Scan for the cell matching the given text and deliver its [X, Y] coordinate at center. 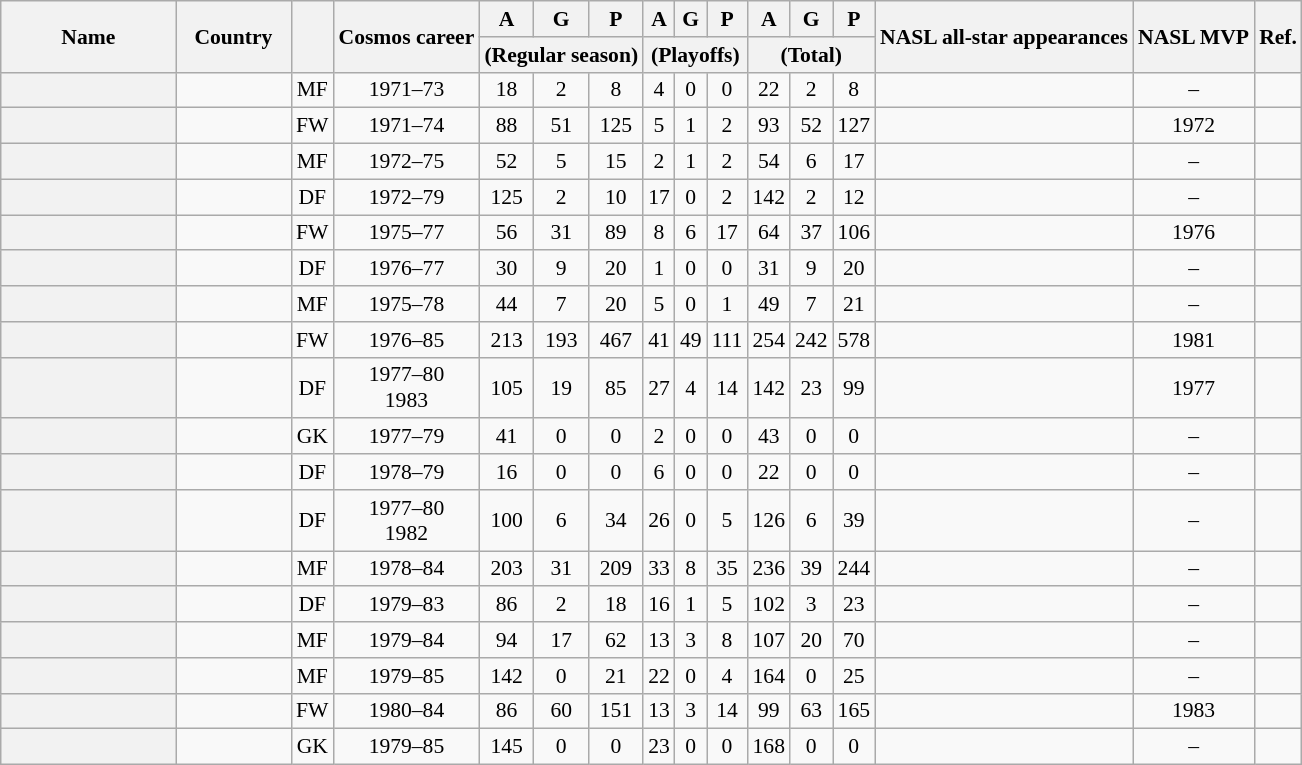
70 [854, 640]
51 [562, 126]
1979–83 [407, 605]
54 [768, 162]
1971–74 [407, 126]
1976–77 [407, 269]
10 [616, 197]
111 [728, 340]
213 [506, 340]
62 [616, 640]
244 [854, 569]
1972–75 [407, 162]
Ref. [1278, 36]
105 [506, 388]
107 [768, 640]
88 [506, 126]
1971–73 [407, 90]
164 [768, 676]
1972 [1194, 126]
1978–79 [407, 472]
Cosmos career [407, 36]
19 [562, 388]
30 [506, 269]
203 [506, 569]
1977–801983 [407, 388]
60 [562, 711]
Country [234, 36]
193 [562, 340]
209 [616, 569]
(Total) [811, 55]
165 [854, 711]
1983 [1194, 711]
1981 [1194, 340]
94 [506, 640]
1980–84 [407, 711]
56 [506, 233]
37 [812, 233]
127 [854, 126]
27 [659, 388]
467 [616, 340]
254 [768, 340]
578 [854, 340]
93 [768, 126]
15 [616, 162]
(Playoffs) [695, 55]
43 [768, 437]
242 [812, 340]
63 [812, 711]
35 [728, 569]
1976–85 [407, 340]
64 [768, 233]
1979–84 [407, 640]
100 [506, 520]
1978–84 [407, 569]
33 [659, 569]
85 [616, 388]
12 [854, 197]
102 [768, 605]
(Regular season) [561, 55]
1975–78 [407, 304]
1977–79 [407, 437]
1975–77 [407, 233]
Name [88, 36]
168 [768, 747]
44 [506, 304]
NASL all-star appearances [1004, 36]
25 [854, 676]
126 [768, 520]
145 [506, 747]
1977 [1194, 388]
NASL MVP [1194, 36]
1976 [1194, 233]
26 [659, 520]
34 [616, 520]
236 [768, 569]
1977–801982 [407, 520]
106 [854, 233]
1972–79 [407, 197]
151 [616, 711]
89 [616, 233]
